For the text-containing cell, return its midpoint in [x, y] coordinate format. 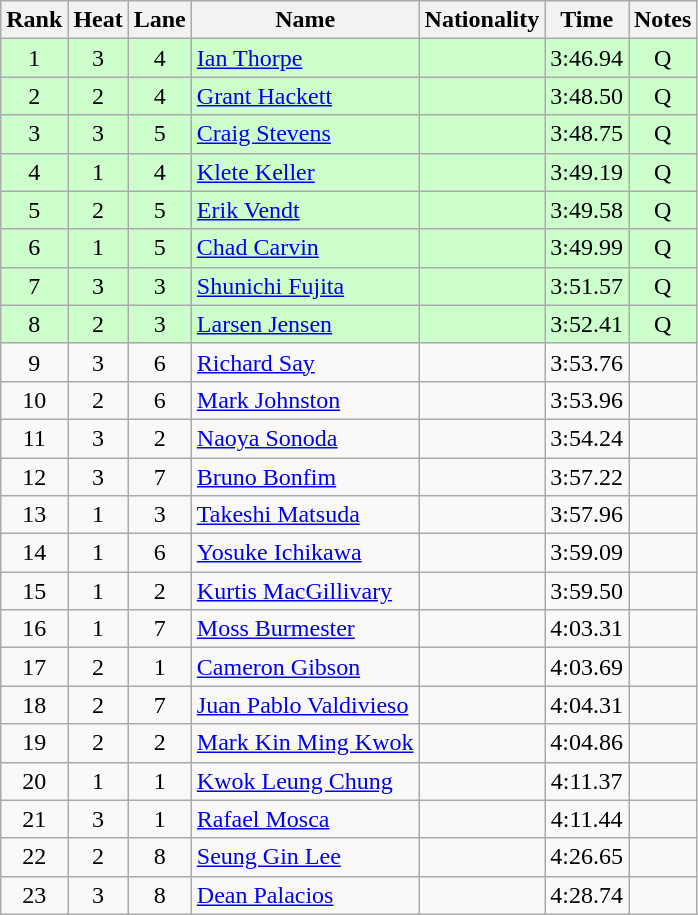
11 [34, 438]
Shunichi Fujita [305, 286]
3:46.94 [587, 58]
Rank [34, 20]
4:04.31 [587, 705]
Kwok Leung Chung [305, 781]
Name [305, 20]
22 [34, 857]
Takeshi Matsuda [305, 515]
23 [34, 895]
Mark Kin Ming Kwok [305, 743]
Erik Vendt [305, 210]
16 [34, 629]
3:53.96 [587, 400]
21 [34, 819]
9 [34, 362]
Dean Palacios [305, 895]
10 [34, 400]
Ian Thorpe [305, 58]
4:03.69 [587, 667]
Naoya Sonoda [305, 438]
Lane [160, 20]
14 [34, 553]
Seung Gin Lee [305, 857]
Rafael Mosca [305, 819]
3:49.99 [587, 248]
15 [34, 591]
4:03.31 [587, 629]
Cameron Gibson [305, 667]
20 [34, 781]
17 [34, 667]
3:59.50 [587, 591]
Nationality [482, 20]
Klete Keller [305, 172]
3:59.09 [587, 553]
4:11.37 [587, 781]
3:57.22 [587, 477]
13 [34, 515]
3:57.96 [587, 515]
Chad Carvin [305, 248]
Craig Stevens [305, 134]
Time [587, 20]
3:48.50 [587, 96]
4:26.65 [587, 857]
Juan Pablo Valdivieso [305, 705]
3:49.58 [587, 210]
Kurtis MacGillivary [305, 591]
Bruno Bonfim [305, 477]
Mark Johnston [305, 400]
Yosuke Ichikawa [305, 553]
Grant Hackett [305, 96]
4:28.74 [587, 895]
3:54.24 [587, 438]
4:04.86 [587, 743]
Moss Burmester [305, 629]
19 [34, 743]
Larsen Jensen [305, 324]
3:48.75 [587, 134]
12 [34, 477]
3:53.76 [587, 362]
18 [34, 705]
3:52.41 [587, 324]
Heat [98, 20]
4:11.44 [587, 819]
Richard Say [305, 362]
Notes [662, 20]
3:51.57 [587, 286]
3:49.19 [587, 172]
